Determine the (x, y) coordinate at the center of the cell enclosing the given text.  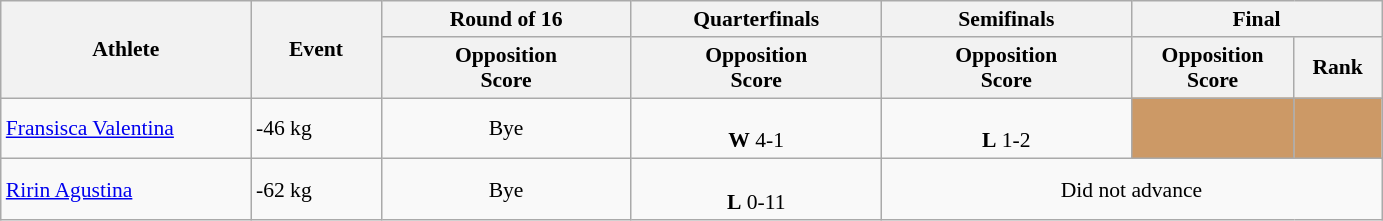
Quarterfinals (756, 19)
Did not advance (1131, 190)
-46 kg (316, 128)
Fransisca Valentina (126, 128)
L 0-11 (756, 190)
Round of 16 (506, 19)
Semifinals (1006, 19)
Rank (1338, 68)
-62 kg (316, 190)
Final (1256, 19)
L 1-2 (1006, 128)
W 4-1 (756, 128)
Athlete (126, 50)
Event (316, 50)
Ririn Agustina (126, 190)
